Extract the (X, Y) coordinate from the center of the cell holding the provided text.  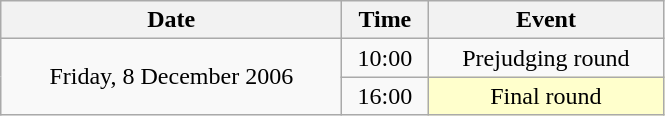
Friday, 8 December 2006 (172, 77)
Time (385, 20)
Prejudging round (546, 58)
Event (546, 20)
Final round (546, 96)
16:00 (385, 96)
10:00 (385, 58)
Date (172, 20)
